Output the (X, Y) coordinate of the center of the cell containing the given text.  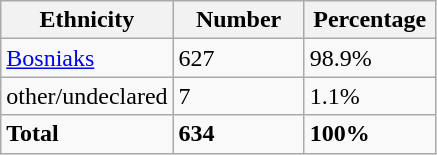
100% (370, 134)
98.9% (370, 58)
627 (238, 58)
7 (238, 96)
1.1% (370, 96)
Number (238, 20)
Ethnicity (87, 20)
634 (238, 134)
other/undeclared (87, 96)
Bosniaks (87, 58)
Total (87, 134)
Percentage (370, 20)
